For the text-containing cell, return its midpoint in [x, y] coordinate format. 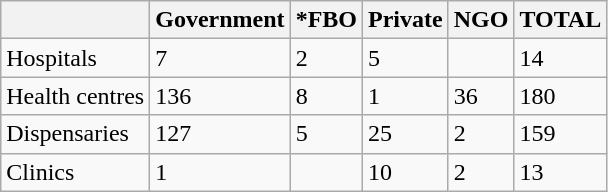
Government [220, 20]
TOTAL [560, 20]
13 [560, 172]
Clinics [76, 172]
180 [560, 96]
36 [481, 96]
127 [220, 134]
Health centres [76, 96]
*FBO [326, 20]
14 [560, 58]
Private [406, 20]
136 [220, 96]
7 [220, 58]
NGO [481, 20]
10 [406, 172]
Hospitals [76, 58]
159 [560, 134]
8 [326, 96]
25 [406, 134]
Dispensaries [76, 134]
